Provide the [x, y] coordinate of the cell's center where the given text is located.  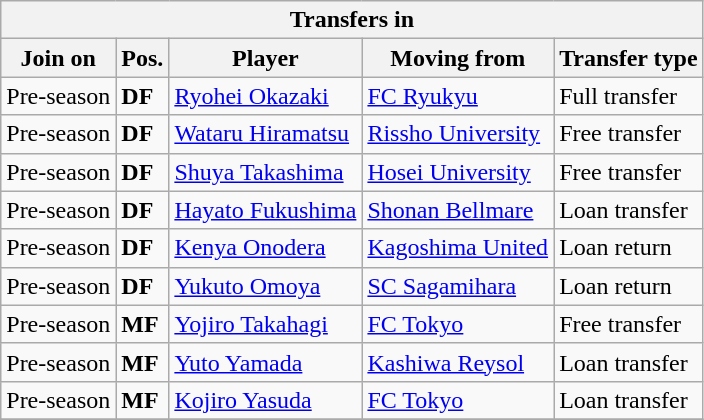
SC Sagamihara [458, 286]
Rissho University [458, 134]
Ryohei Okazaki [266, 96]
Yojiro Takahagi [266, 324]
Yuto Yamada [266, 362]
Pos. [142, 58]
Kashiwa Reysol [458, 362]
Wataru Hiramatsu [266, 134]
Join on [58, 58]
Kenya Onodera [266, 248]
Yukuto Omoya [266, 286]
Full transfer [628, 96]
FC Ryukyu [458, 96]
Player [266, 58]
Hosei University [458, 172]
Shuya Takashima [266, 172]
Transfers in [352, 20]
Kagoshima United [458, 248]
Kojiro Yasuda [266, 400]
Shonan Bellmare [458, 210]
Transfer type [628, 58]
Hayato Fukushima [266, 210]
Moving from [458, 58]
